Detect which cell encompasses the target text, then output its (x, y) center coordinate. 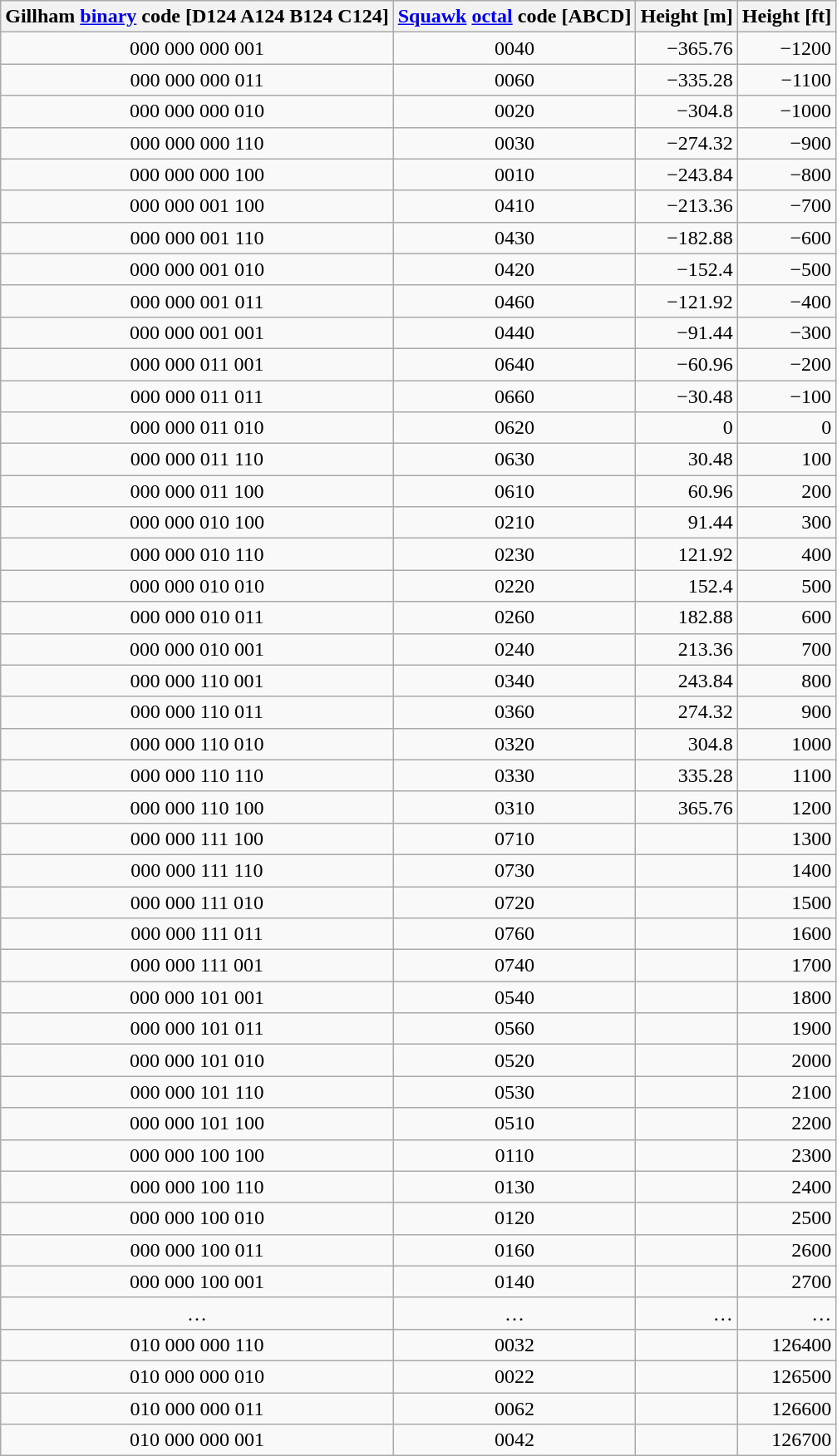
0310 (515, 807)
000 000 101 100 (197, 1124)
800 (786, 681)
126500 (786, 1376)
0160 (515, 1250)
−1000 (786, 111)
0360 (515, 712)
0520 (515, 1060)
0740 (515, 966)
000 000 100 001 (197, 1281)
900 (786, 712)
000 000 010 010 (197, 586)
000 000 011 001 (197, 364)
000 000 110 110 (197, 775)
1900 (786, 1029)
010 000 000 001 (197, 1440)
0540 (515, 997)
0460 (515, 301)
Height [m] (687, 17)
0410 (515, 206)
0730 (515, 870)
0010 (515, 175)
−243.84 (687, 175)
−304.8 (687, 111)
0320 (515, 744)
000 000 101 001 (197, 997)
000 000 011 100 (197, 491)
0230 (515, 554)
100 (786, 460)
126400 (786, 1345)
000 000 001 001 (197, 332)
0220 (515, 586)
0240 (515, 649)
000 000 111 010 (197, 902)
000 000 110 011 (197, 712)
000 000 110 100 (197, 807)
−335.28 (687, 80)
000 000 101 010 (197, 1060)
243.84 (687, 681)
60.96 (687, 491)
274.32 (687, 712)
−100 (786, 396)
−60.96 (687, 364)
0140 (515, 1281)
0032 (515, 1345)
2700 (786, 1281)
−274.32 (687, 143)
−91.44 (687, 332)
−400 (786, 301)
000 000 111 100 (197, 839)
0620 (515, 428)
1600 (786, 934)
000 000 011 011 (197, 396)
−1100 (786, 80)
000 000 001 010 (197, 269)
000 000 010 011 (197, 617)
0610 (515, 491)
213.36 (687, 649)
335.28 (687, 775)
0110 (515, 1155)
700 (786, 649)
−365.76 (687, 48)
2100 (786, 1092)
Gillham binary code [D124 A124 B124 C124] (197, 17)
2600 (786, 1250)
000 000 011 110 (197, 460)
0020 (515, 111)
000 000 000 110 (197, 143)
0720 (515, 902)
000 000 101 110 (197, 1092)
0440 (515, 332)
−500 (786, 269)
−200 (786, 364)
000 000 101 011 (197, 1029)
0030 (515, 143)
1400 (786, 870)
000 000 010 100 (197, 523)
0510 (515, 1124)
000 000 000 011 (197, 80)
Squawk octal code [ABCD] (515, 17)
0022 (515, 1376)
010 000 000 110 (197, 1345)
0040 (515, 48)
152.4 (687, 586)
0260 (515, 617)
2300 (786, 1155)
2200 (786, 1124)
0420 (515, 269)
2000 (786, 1060)
000 000 001 011 (197, 301)
91.44 (687, 523)
0530 (515, 1092)
000 000 110 001 (197, 681)
000 000 100 010 (197, 1218)
−182.88 (687, 238)
2400 (786, 1187)
300 (786, 523)
1200 (786, 807)
0060 (515, 80)
0120 (515, 1218)
500 (786, 586)
0042 (515, 1440)
0330 (515, 775)
1100 (786, 775)
000 000 110 010 (197, 744)
0710 (515, 839)
−152.4 (687, 269)
1300 (786, 839)
000 000 001 110 (197, 238)
Height [ft] (786, 17)
−800 (786, 175)
400 (786, 554)
1800 (786, 997)
0130 (515, 1187)
0660 (515, 396)
000 000 111 001 (197, 966)
304.8 (687, 744)
000 000 000 001 (197, 48)
−213.36 (687, 206)
600 (786, 617)
−900 (786, 143)
200 (786, 491)
126600 (786, 1409)
000 000 000 100 (197, 175)
000 000 111 110 (197, 870)
−300 (786, 332)
0430 (515, 238)
0640 (515, 364)
0560 (515, 1029)
1700 (786, 966)
0760 (515, 934)
000 000 111 011 (197, 934)
30.48 (687, 460)
010 000 000 010 (197, 1376)
0630 (515, 460)
−700 (786, 206)
−600 (786, 238)
1500 (786, 902)
126700 (786, 1440)
000 000 011 010 (197, 428)
365.76 (687, 807)
000 000 100 110 (197, 1187)
0062 (515, 1409)
000 000 001 100 (197, 206)
000 000 010 001 (197, 649)
121.92 (687, 554)
0210 (515, 523)
010 000 000 011 (197, 1409)
000 000 000 010 (197, 111)
0340 (515, 681)
2500 (786, 1218)
−30.48 (687, 396)
000 000 100 100 (197, 1155)
000 000 010 110 (197, 554)
−121.92 (687, 301)
−1200 (786, 48)
1000 (786, 744)
182.88 (687, 617)
000 000 100 011 (197, 1250)
